Scan for the cell matching the given text and deliver its [x, y] coordinate at center. 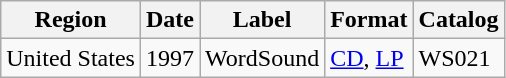
Region [71, 20]
United States [71, 58]
WS021 [458, 58]
Format [369, 20]
Catalog [458, 20]
1997 [170, 58]
CD, LP [369, 58]
Label [262, 20]
WordSound [262, 58]
Date [170, 20]
